Return (x, y) of the center of cell containing provided text 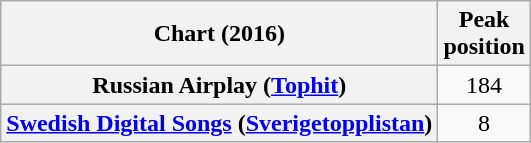
8 (484, 123)
Russian Airplay (Tophit) (220, 85)
Chart (2016) (220, 34)
184 (484, 85)
Swedish Digital Songs (Sverigetopplistan) (220, 123)
Peakposition (484, 34)
